Scan for the cell matching the given text and deliver its (x, y) coordinate at center. 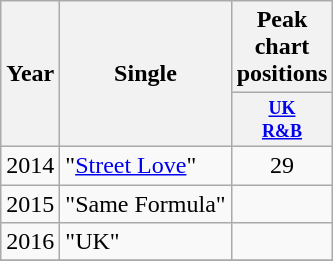
2015 (30, 204)
Year (30, 74)
Single (146, 74)
29 (282, 165)
Peak chart positions (282, 47)
2014 (30, 165)
"UK" (146, 242)
"Same Formula" (146, 204)
"Street Love" (146, 165)
UKR&B (282, 120)
2016 (30, 242)
